Output the [X, Y] coordinate of the center of the cell containing the given text.  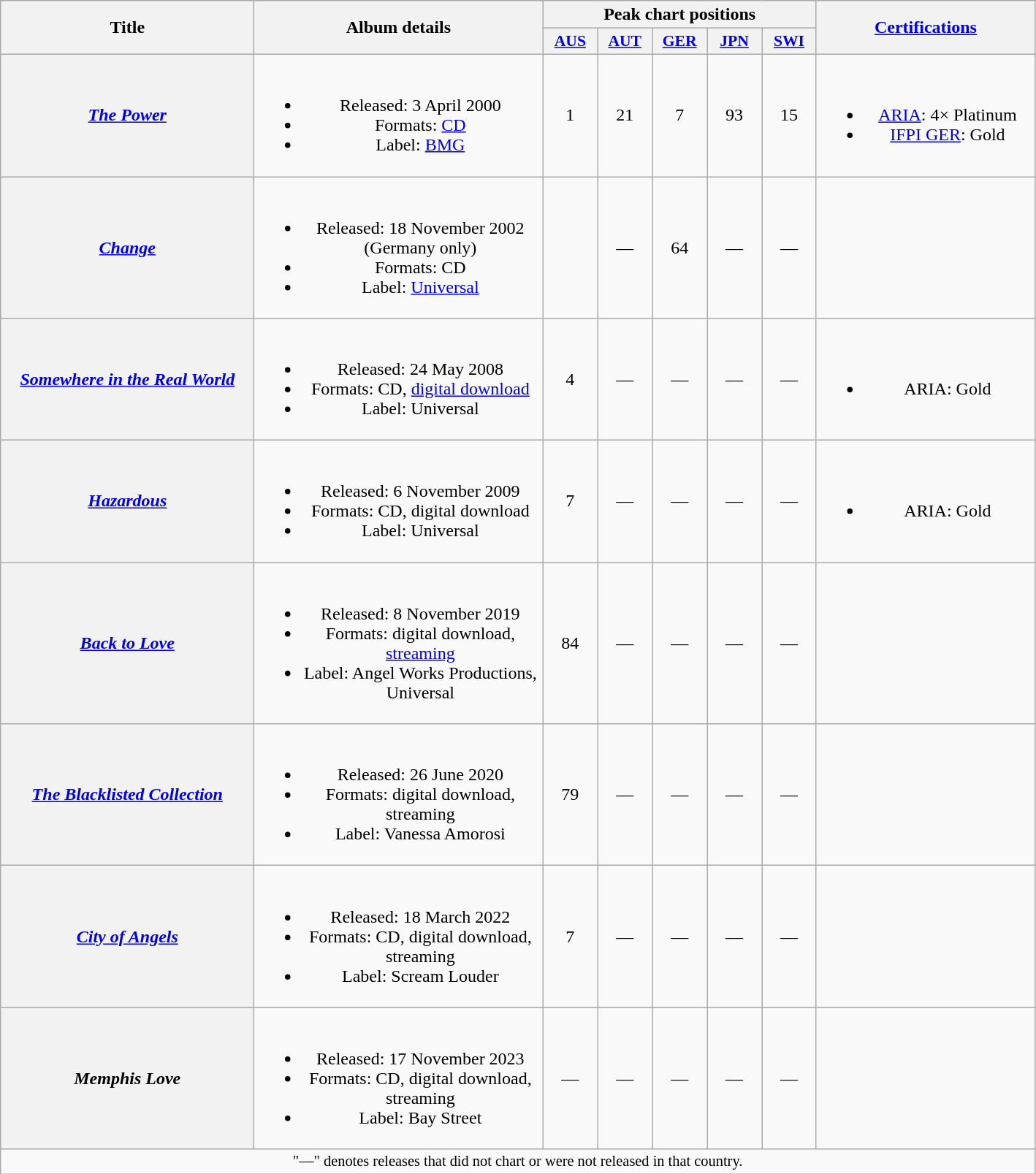
JPN [735, 42]
City of Angels [127, 937]
AUT [625, 42]
4 [570, 380]
Released: 8 November 2019Formats: digital download, streamingLabel: Angel Works Productions, Universal [399, 643]
79 [570, 795]
Back to Love [127, 643]
Released: 6 November 2009Formats: CD, digital downloadLabel: Universal [399, 501]
1 [570, 115]
Released: 3 April 2000Formats: CDLabel: BMG [399, 115]
Released: 26 June 2020Formats: digital download, streamingLabel: Vanessa Amorosi [399, 795]
Peak chart positions [679, 15]
Released: 18 November 2002 (Germany only)Formats: CDLabel: Universal [399, 248]
GER [679, 42]
21 [625, 115]
Released: 17 November 2023Formats: CD, digital download, streamingLabel: Bay Street [399, 1078]
93 [735, 115]
Certifications [925, 28]
The Power [127, 115]
Released: 24 May 2008Formats: CD, digital downloadLabel: Universal [399, 380]
84 [570, 643]
Album details [399, 28]
AUS [570, 42]
15 [789, 115]
Change [127, 248]
Released: 18 March 2022Formats: CD, digital download, streamingLabel: Scream Louder [399, 937]
The Blacklisted Collection [127, 795]
SWI [789, 42]
Hazardous [127, 501]
ARIA: 4× PlatinumIFPI GER: Gold [925, 115]
Title [127, 28]
Somewhere in the Real World [127, 380]
Memphis Love [127, 1078]
64 [679, 248]
"—" denotes releases that did not chart or were not released in that country. [518, 1162]
